Pinpoint the cell where the given text exists, returning its (X, Y) midpoint coordinate. 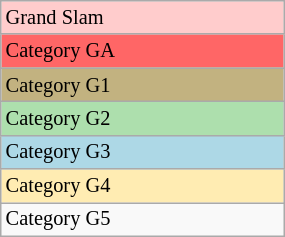
Category G3 (142, 152)
Category GA (142, 51)
Category G4 (142, 186)
Category G1 (142, 85)
Category G5 (142, 219)
Category G2 (142, 118)
Grand Slam (142, 17)
